Return (X, Y) of the center of cell containing provided text 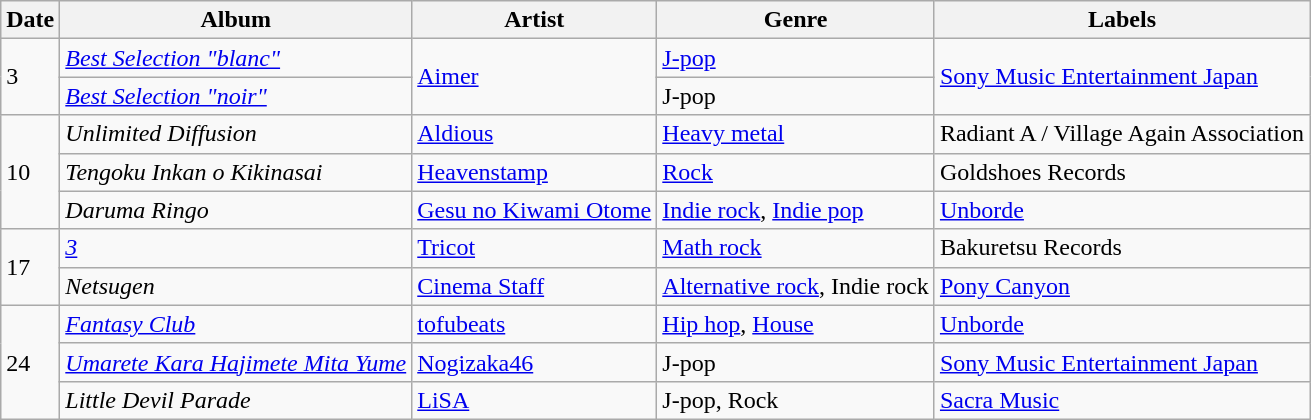
LiSA (534, 400)
Fantasy Club (236, 324)
17 (30, 267)
Little Devil Parade (236, 400)
Date (30, 20)
Tengoku Inkan o Kikinasai (236, 172)
Heavenstamp (534, 172)
Daruma Ringo (236, 210)
10 (30, 172)
Radiant A / Village Again Association (1122, 134)
Unlimited Diffusion (236, 134)
Gesu no Kiwami Otome (534, 210)
Genre (796, 20)
J-pop, Rock (796, 400)
Album (236, 20)
Rock (796, 172)
Artist (534, 20)
Tricot (534, 248)
Best Selection "noir" (236, 96)
Aimer (534, 77)
Best Selection "blanc" (236, 58)
Math rock (796, 248)
tofubeats (534, 324)
Indie rock, Indie pop (796, 210)
Bakuretsu Records (1122, 248)
Pony Canyon (1122, 286)
Sacra Music (1122, 400)
Labels (1122, 20)
Alternative rock, Indie rock (796, 286)
Netsugen (236, 286)
Nogizaka46 (534, 362)
Goldshoes Records (1122, 172)
Hip hop, House (796, 324)
24 (30, 362)
Umarete Kara Hajimete Mita Yume (236, 362)
Heavy metal (796, 134)
Aldious (534, 134)
Cinema Staff (534, 286)
